Return [X, Y] of the center of cell containing provided text 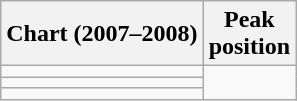
Peakposition [249, 34]
Chart (2007–2008) [102, 34]
